Return (x, y) of the center of cell containing provided text 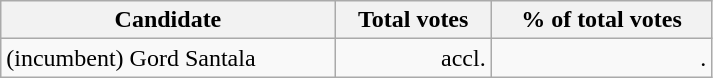
% of total votes (602, 20)
accl. (413, 58)
Total votes (413, 20)
(incumbent) Gord Santala (168, 58)
Candidate (168, 20)
. (602, 58)
